Output the [x, y] coordinate of the center of the cell containing the given text.  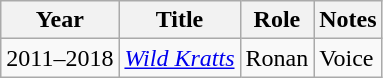
Wild Kratts [180, 58]
Title [180, 20]
Year [60, 20]
Voice [348, 58]
Ronan [277, 58]
Role [277, 20]
2011–2018 [60, 58]
Notes [348, 20]
